Locate the cell with the specified text and output its [X, Y] center coordinate. 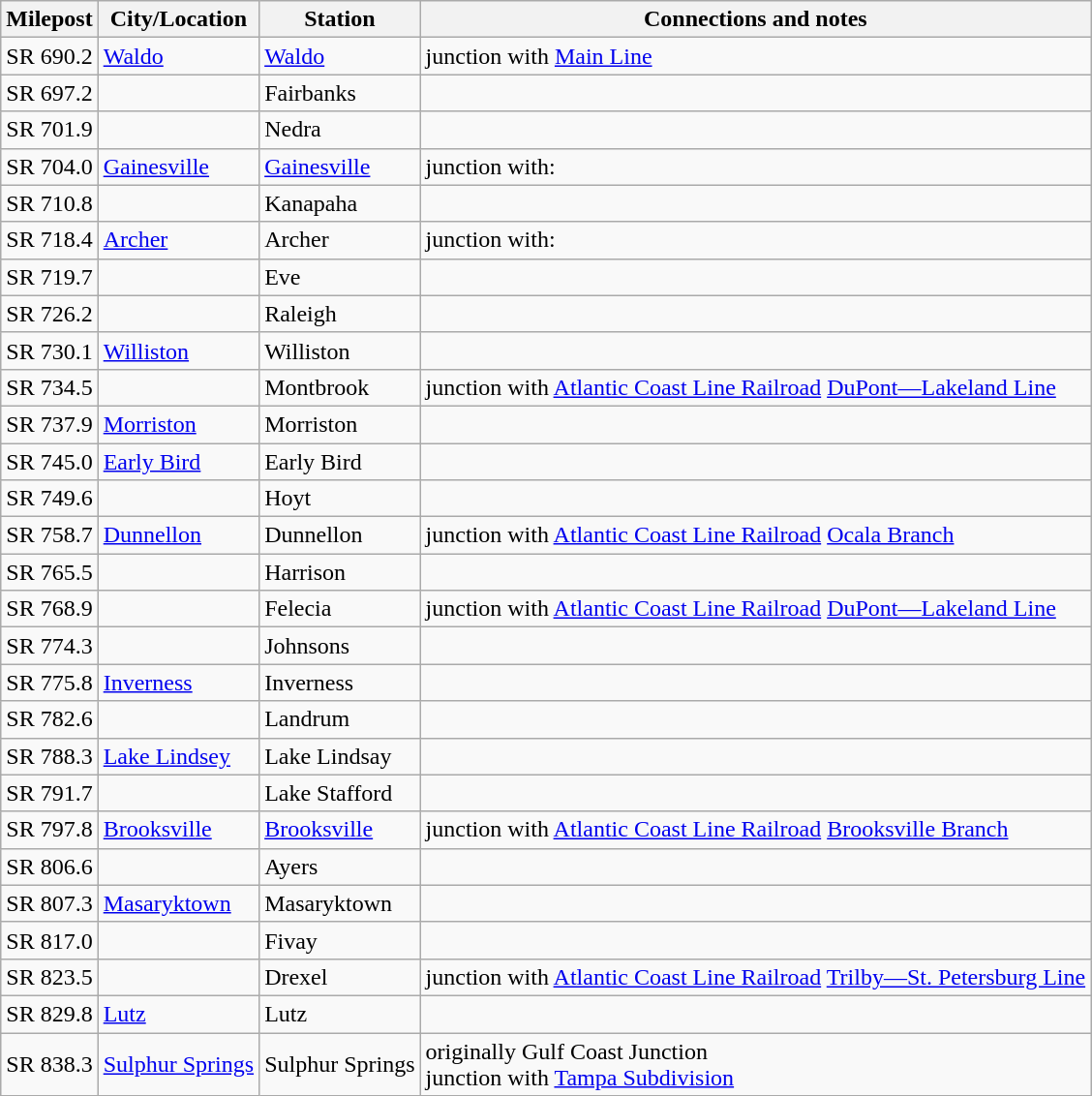
Lake Lindsey [178, 756]
SR 765.5 [49, 572]
Nedra [340, 130]
SR 704.0 [49, 167]
SR 690.2 [49, 56]
Hoyt [340, 499]
junction with Atlantic Coast Line Railroad Brooksville Branch [755, 830]
SR 718.4 [49, 240]
SR 775.8 [49, 683]
Fivay [340, 940]
SR 768.9 [49, 609]
SR 806.6 [49, 867]
SR 726.2 [49, 314]
City/Location [178, 19]
SR 745.0 [49, 462]
Landrum [340, 719]
Lake Stafford [340, 793]
Fairbanks [340, 93]
Station [340, 19]
SR 697.2 [49, 93]
Ayers [340, 867]
Harrison [340, 572]
SR 807.3 [49, 903]
Kanapaha [340, 203]
Connections and notes [755, 19]
Felecia [340, 609]
Johnsons [340, 646]
Milepost [49, 19]
SR 710.8 [49, 203]
junction with Atlantic Coast Line Railroad Ocala Branch [755, 535]
Eve [340, 277]
Lake Lindsay [340, 756]
Montbrook [340, 387]
SR 737.9 [49, 424]
Raleigh [340, 314]
SR 734.5 [49, 387]
SR 838.3 [49, 1063]
SR 797.8 [49, 830]
SR 817.0 [49, 940]
SR 730.1 [49, 350]
SR 719.7 [49, 277]
SR 788.3 [49, 756]
SR 782.6 [49, 719]
Drexel [340, 977]
SR 829.8 [49, 1014]
SR 823.5 [49, 977]
junction with Main Line [755, 56]
junction with Atlantic Coast Line Railroad Trilby—St. Petersburg Line [755, 977]
SR 701.9 [49, 130]
SR 791.7 [49, 793]
originally Gulf Coast Junctionjunction with Tampa Subdivision [755, 1063]
SR 749.6 [49, 499]
SR 758.7 [49, 535]
SR 774.3 [49, 646]
